Determine the (X, Y) coordinate at the center of the cell enclosing the given text.  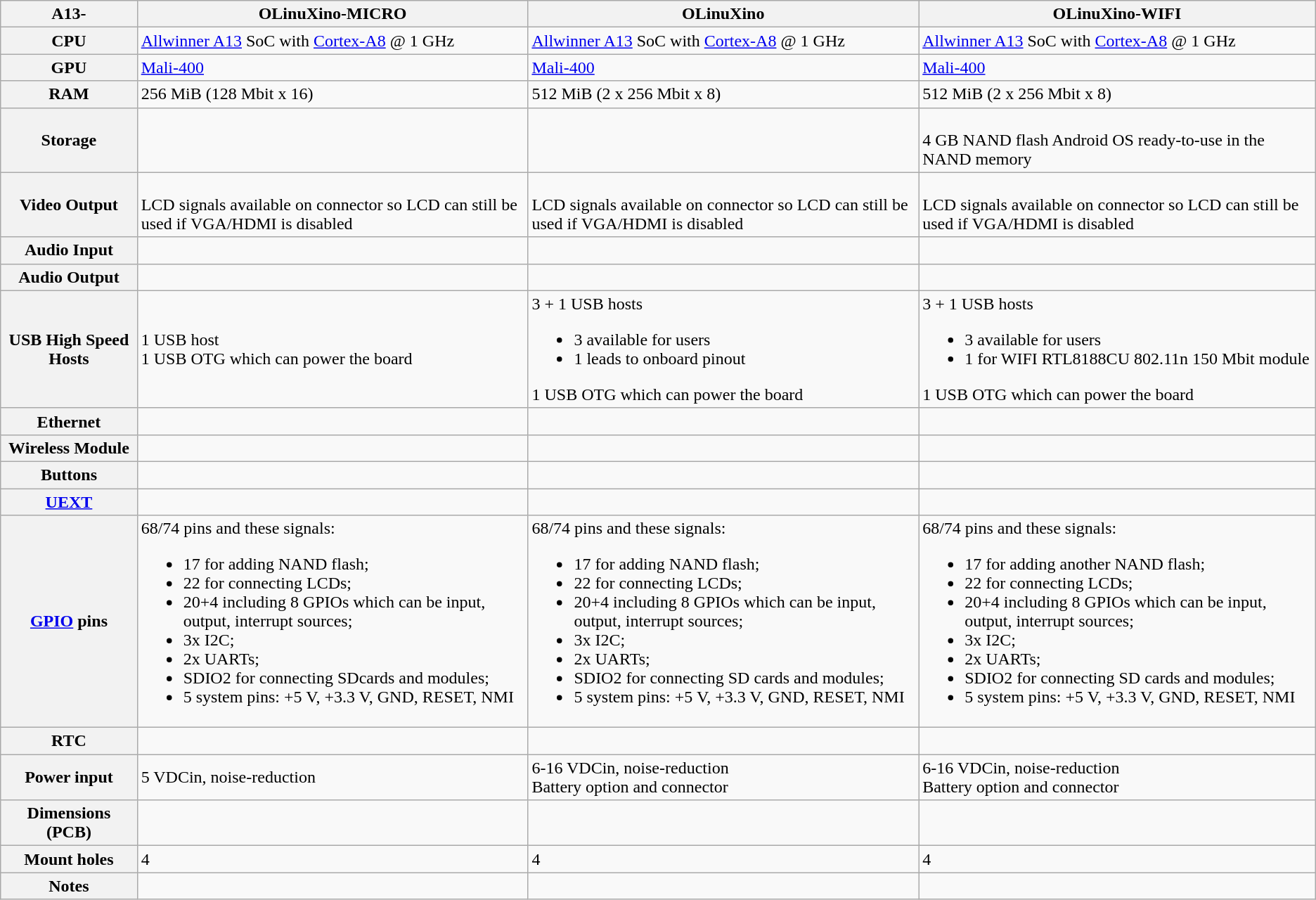
Storage (69, 140)
Audio Output (69, 277)
A13- (69, 14)
Buttons (69, 475)
USB High Speed Hosts (69, 349)
Video Output (69, 205)
OLinuXino-WIFI (1118, 14)
1 USB host1 USB OTG which can power the board (333, 349)
5 VDCin, noise-reduction (333, 778)
GPU (69, 67)
3 + 1 USB hosts3 available for users1 for WIFI RTL8188CU 802.11n 150 Mbit module1 USB OTG which can power the board (1118, 349)
RAM (69, 94)
CPU (69, 41)
Notes (69, 886)
4 GB NAND flash Android OS ready-to-use in the NAND memory (1118, 140)
RTC (69, 741)
Power input (69, 778)
3 + 1 USB hosts3 available for users1 leads to onboard pinout1 USB OTG which can power the board (723, 349)
Audio Input (69, 250)
OLinuXino (723, 14)
Mount holes (69, 859)
GPIO pins (69, 622)
Dimensions (PCB) (69, 823)
Wireless Module (69, 448)
256 MiB (128 Mbit x 16) (333, 94)
UEXT (69, 501)
Ethernet (69, 421)
OLinuXino-MICRO (333, 14)
